Extract the (x, y) coordinate from the center of the cell holding the provided text.  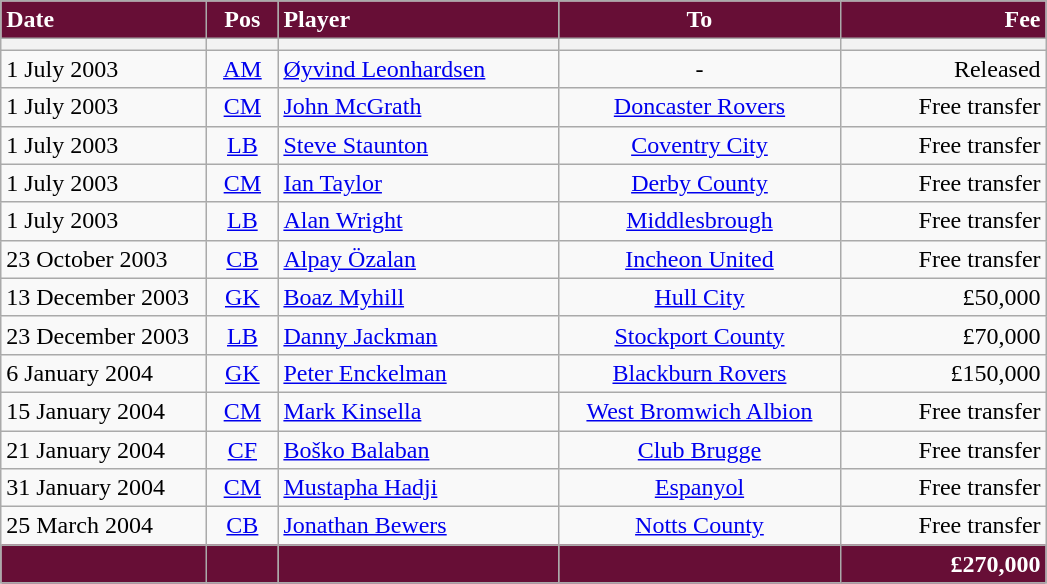
Mark Kinsella (418, 411)
Øyvind Leonhardsen (418, 69)
6 January 2004 (104, 373)
£70,000 (943, 335)
Pos (242, 20)
Player (418, 20)
Doncaster Rovers (700, 107)
13 December 2003 (104, 297)
Danny Jackman (418, 335)
John McGrath (418, 107)
Released (943, 69)
Stockport County (700, 335)
To (700, 20)
Derby County (700, 183)
Hull City (700, 297)
Espanyol (700, 488)
West Bromwich Albion (700, 411)
Date (104, 20)
21 January 2004 (104, 449)
Peter Enckelman (418, 373)
CF (242, 449)
£50,000 (943, 297)
Coventry City (700, 145)
Club Brugge (700, 449)
23 October 2003 (104, 259)
Mustapha Hadji (418, 488)
AM (242, 69)
23 December 2003 (104, 335)
31 January 2004 (104, 488)
Ian Taylor (418, 183)
Jonathan Bewers (418, 526)
Boaz Myhill (418, 297)
Steve Staunton (418, 145)
Alpay Özalan (418, 259)
Fee (943, 20)
15 January 2004 (104, 411)
Notts County (700, 526)
Alan Wright (418, 221)
£270,000 (943, 564)
- (700, 69)
25 March 2004 (104, 526)
Incheon United (700, 259)
Blackburn Rovers (700, 373)
Boško Balaban (418, 449)
Middlesbrough (700, 221)
£150,000 (943, 373)
